Determine the (x, y) coordinate at the center of the cell enclosing the given text.  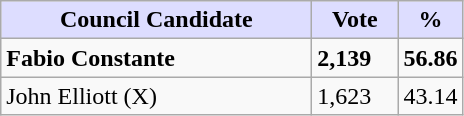
John Elliott (X) (156, 96)
Fabio Constante (156, 58)
Council Candidate (156, 20)
Vote (355, 20)
56.86 (430, 58)
43.14 (430, 96)
1,623 (355, 96)
2,139 (355, 58)
% (430, 20)
